Provide the [x, y] coordinate of the cell's center where the given text is located.  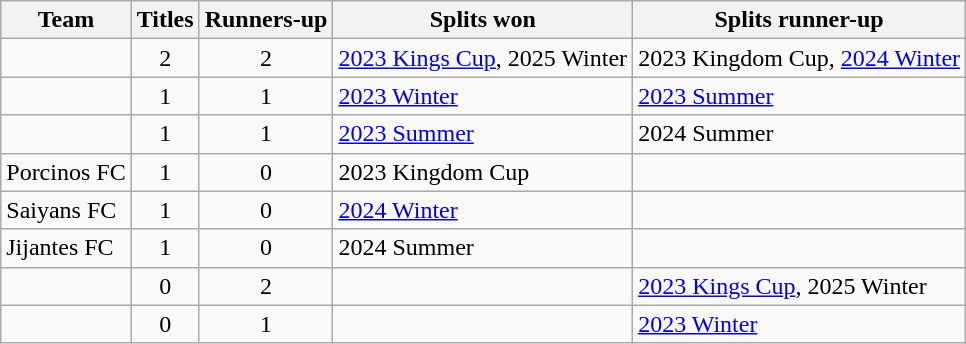
2023 Kingdom Cup [483, 172]
Team [66, 20]
Runners-up [266, 20]
Splits won [483, 20]
2024 Winter [483, 210]
Splits runner-up [800, 20]
Titles [165, 20]
Saiyans FC [66, 210]
Porcinos FC [66, 172]
Jijantes FC [66, 248]
2023 Kingdom Cup, 2024 Winter [800, 58]
